Determine the (X, Y) coordinate at the center of the cell enclosing the given text.  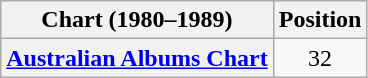
32 (320, 58)
Australian Albums Chart (137, 58)
Chart (1980–1989) (137, 20)
Position (320, 20)
